Return the (X, Y) coordinate for the center point of the cell that contains the specified text.  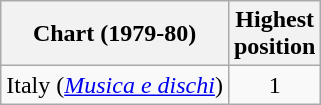
1 (274, 85)
Italy (Musica e dischi) (115, 85)
Highestposition (274, 34)
Chart (1979-80) (115, 34)
